Output the [X, Y] coordinate of the center of the cell containing the given text.  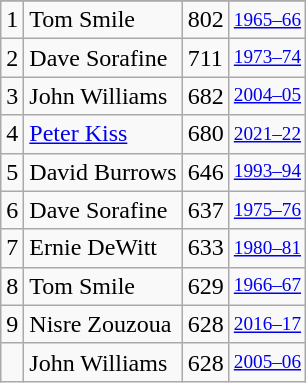
1965–66 [267, 20]
2021–22 [267, 134]
Peter Kiss [103, 134]
1993–94 [267, 172]
Ernie DeWitt [103, 248]
4 [12, 134]
2016–17 [267, 324]
2004–05 [267, 96]
711 [206, 58]
Nisre Zouzoua [103, 324]
682 [206, 96]
629 [206, 286]
1973–74 [267, 58]
David Burrows [103, 172]
9 [12, 324]
3 [12, 96]
646 [206, 172]
2005–06 [267, 362]
1980–81 [267, 248]
1 [12, 20]
637 [206, 210]
8 [12, 286]
6 [12, 210]
1975–76 [267, 210]
633 [206, 248]
802 [206, 20]
7 [12, 248]
5 [12, 172]
680 [206, 134]
1966–67 [267, 286]
2 [12, 58]
